Provide the (x, y) coordinate of the cell's center where the given text is located.  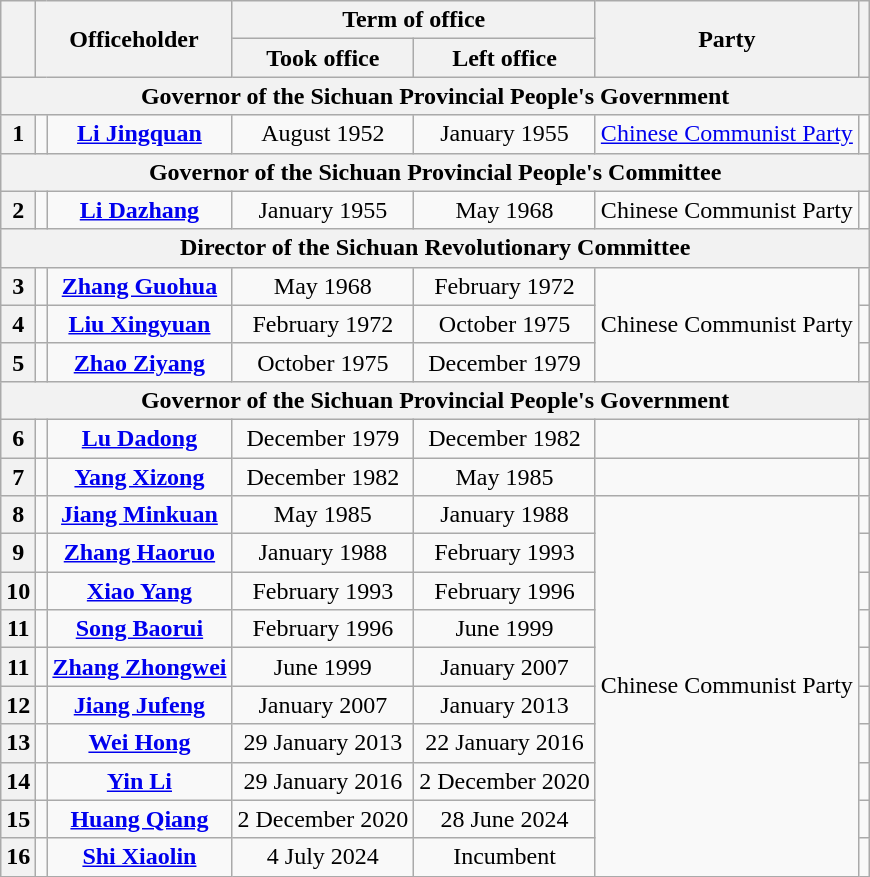
9 (18, 553)
22 January 2016 (505, 743)
Li Jingquan (140, 134)
Shi Xiaolin (140, 857)
January 2013 (505, 705)
Wei Hong (140, 743)
Left office (505, 58)
3 (18, 286)
Director of the Sichuan Revolutionary Committee (436, 248)
14 (18, 781)
Zhang Guohua (140, 286)
Xiao Yang (140, 591)
29 January 2013 (323, 743)
Jiang Minkuan (140, 515)
Zhang Zhongwei (140, 667)
28 June 2024 (505, 819)
Huang Qiang (140, 819)
7 (18, 477)
Zhang Haoruo (140, 553)
Liu Xingyuan (140, 324)
Took office (323, 58)
Zhao Ziyang (140, 362)
15 (18, 819)
Lu Dadong (140, 438)
16 (18, 857)
Governor of the Sichuan Provincial People's Committee (436, 172)
4 July 2024 (323, 857)
Yin Li (140, 781)
Party (726, 39)
10 (18, 591)
August 1952 (323, 134)
8 (18, 515)
Term of office (414, 20)
5 (18, 362)
Li Dazhang (140, 210)
1 (18, 134)
Incumbent (505, 857)
6 (18, 438)
4 (18, 324)
29 January 2016 (323, 781)
Yang Xizong (140, 477)
13 (18, 743)
Officeholder (134, 39)
12 (18, 705)
Song Baorui (140, 629)
2 (18, 210)
Jiang Jufeng (140, 705)
